Find where the given text appears and provide that cell's center as [X, Y] coordinate. 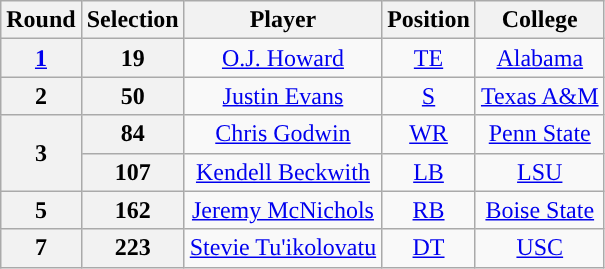
LB [429, 172]
162 [132, 210]
Jeremy McNichols [282, 210]
1 [41, 58]
Selection [132, 20]
223 [132, 248]
College [540, 20]
O.J. Howard [282, 58]
50 [132, 96]
LSU [540, 172]
DT [429, 248]
Texas A&M [540, 96]
3 [41, 153]
RB [429, 210]
Round [41, 20]
Boise State [540, 210]
S [429, 96]
2 [41, 96]
7 [41, 248]
TE [429, 58]
Stevie Tu'ikolovatu [282, 248]
19 [132, 58]
84 [132, 134]
USC [540, 248]
Alabama [540, 58]
Player [282, 20]
5 [41, 210]
Chris Godwin [282, 134]
107 [132, 172]
WR [429, 134]
Justin Evans [282, 96]
Position [429, 20]
Kendell Beckwith [282, 172]
Penn State [540, 134]
